Find where the given text appears and provide that cell's center as (X, Y) coordinate. 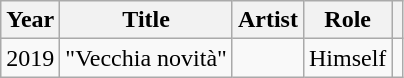
Year (30, 20)
Role (347, 20)
Title (146, 20)
"Vecchia novità" (146, 58)
Himself (347, 58)
2019 (30, 58)
Artist (268, 20)
